Determine the (x, y) coordinate at the center of the cell enclosing the given text.  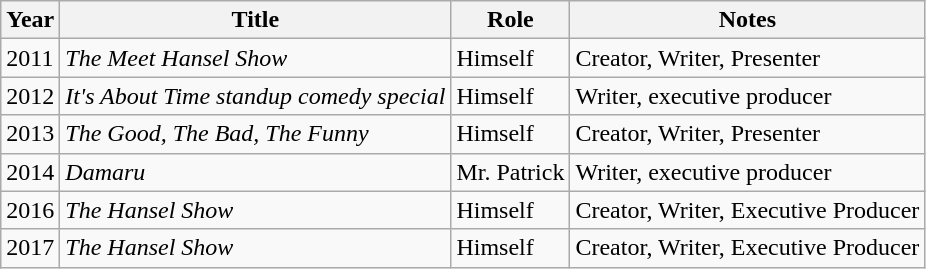
2016 (30, 210)
2012 (30, 96)
Notes (748, 20)
It's About Time standup comedy special (256, 96)
Title (256, 20)
The Good, The Bad, The Funny (256, 134)
2017 (30, 248)
Damaru (256, 172)
2014 (30, 172)
Year (30, 20)
Role (510, 20)
2011 (30, 58)
The Meet Hansel Show (256, 58)
Mr. Patrick (510, 172)
2013 (30, 134)
